Pinpoint the cell where the given text exists, returning its (X, Y) midpoint coordinate. 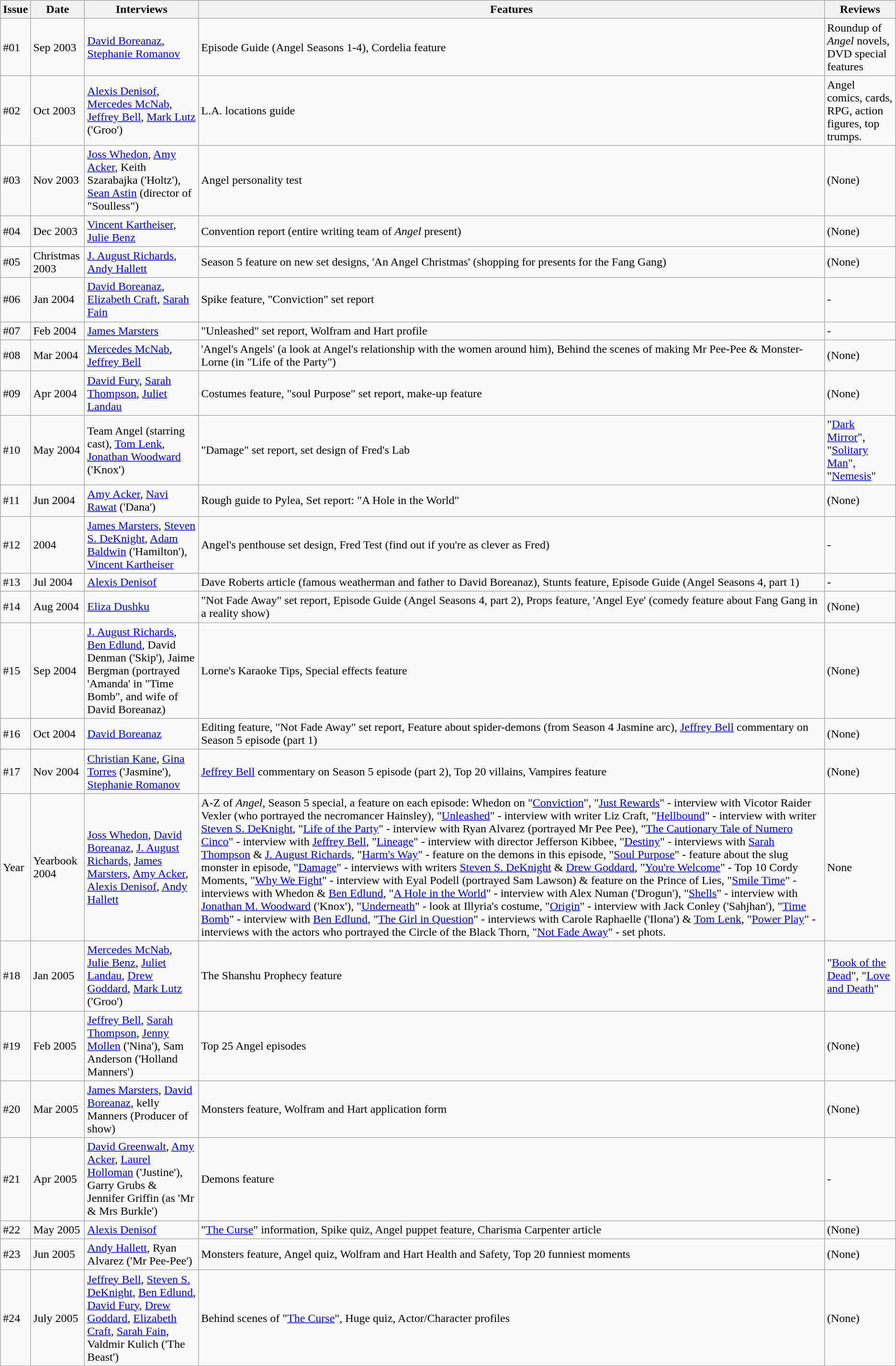
Joss Whedon, David Boreanaz, J. August Richards, James Marsters, Amy Acker, Alexis Denisof, Andy Hallett (142, 867)
J. August Richards, Ben Edlund, David Denman ('Skip'), Jaime Bergman (portrayed 'Amanda' in "Time Bomb", and wife of David Boreanaz) (142, 671)
David Boreanaz, Stephanie Romanov (142, 47)
July 2005 (57, 1318)
2004 (57, 545)
Top 25 Angel episodes (512, 1046)
Convention report (entire writing team of Angel present) (512, 231)
#06 (15, 300)
James Marsters, David Boreanaz, kelly Manners (Producer of show) (142, 1109)
#01 (15, 47)
#12 (15, 545)
#20 (15, 1109)
#19 (15, 1046)
Jul 2004 (57, 582)
Features (512, 10)
Demons feature (512, 1179)
Costumes feature, "soul Purpose" set report, make-up feature (512, 393)
Feb 2004 (57, 331)
#13 (15, 582)
Sep 2004 (57, 671)
Aug 2004 (57, 607)
Nov 2003 (57, 180)
#11 (15, 501)
James Marsters, Steven S. DeKnight, Adam Baldwin ('Hamilton'), Vincent Kartheiser (142, 545)
Interviews (142, 10)
#04 (15, 231)
Christmas 2003 (57, 262)
J. August Richards, Andy Hallett (142, 262)
James Marsters (142, 331)
David Fury, Sarah Thompson, Juliet Landau (142, 393)
#21 (15, 1179)
Jun 2005 (57, 1254)
#08 (15, 355)
Dave Roberts article (famous weatherman and father to David Boreanaz), Stunts feature, Episode Guide (Angel Seasons 4, part 1) (512, 582)
Jeffrey Bell commentary on Season 5 episode (part 2), Top 20 villains, Vampires feature (512, 772)
Spike feature, "Conviction" set report (512, 300)
Oct 2003 (57, 111)
Date (57, 10)
Andy Hallett, Ryan Alvarez ('Mr Pee-Pee') (142, 1254)
#14 (15, 607)
#18 (15, 976)
Apr 2004 (57, 393)
Issue (15, 10)
David Greenwalt, Amy Acker, Laurel Holloman ('Justine'), Garry Grubs & Jennifer Griffin (as 'Mr & Mrs Burkle') (142, 1179)
Jan 2004 (57, 300)
Angel comics, cards, RPG, action figures, top trumps. (860, 111)
#09 (15, 393)
The Shanshu Prophecy feature (512, 976)
#22 (15, 1230)
Oct 2004 (57, 734)
"Book of the Dead", "Love and Death" (860, 976)
Angel personality test (512, 180)
Mercedes McNab, Jeffrey Bell (142, 355)
Eliza Dushku (142, 607)
"Dark Mirror", "Solitary Man", "Nemesis" (860, 450)
Mercedes McNab, Julie Benz, Juliet Landau, Drew Goddard, Mark Lutz ('Groo') (142, 976)
Yearbook 2004 (57, 867)
David Boreanaz, Elizabeth Craft, Sarah Fain (142, 300)
#24 (15, 1318)
Monsters feature, Wolfram and Hart application form (512, 1109)
#02 (15, 111)
Reviews (860, 10)
Alexis Denisof, Mercedes McNab, Jeffrey Bell, Mark Lutz ('Groo') (142, 111)
#10 (15, 450)
#03 (15, 180)
"The Curse" information, Spike quiz, Angel puppet feature, Charisma Carpenter article (512, 1230)
L.A. locations guide (512, 111)
#16 (15, 734)
Sep 2003 (57, 47)
Feb 2005 (57, 1046)
Team Angel (starring cast), Tom Lenk, Jonathan Woodward ('Knox') (142, 450)
Rough guide to Pylea, Set report: "A Hole in the World" (512, 501)
#15 (15, 671)
Amy Acker, Navi Rawat ('Dana') (142, 501)
David Boreanaz (142, 734)
Episode Guide (Angel Seasons 1-4), Cordelia feature (512, 47)
May 2005 (57, 1230)
Apr 2005 (57, 1179)
Jeffrey Bell, Steven S. DeKnight, Ben Edlund, David Fury, Drew Goddard, Elizabeth Craft, Sarah Fain, Valdmir Kulich ('The Beast') (142, 1318)
"Not Fade Away" set report, Episode Guide (Angel Seasons 4, part 2), Props feature, 'Angel Eye' (comedy feature about Fang Gang in a reality show) (512, 607)
Dec 2003 (57, 231)
#23 (15, 1254)
"Unleashed" set report, Wolfram and Hart profile (512, 331)
Christian Kane, Gina Torres ('Jasmine'), Stephanie Romanov (142, 772)
Mar 2005 (57, 1109)
None (860, 867)
"Damage" set report, set design of Fred's Lab (512, 450)
Vincent Kartheiser, Julie Benz (142, 231)
Year (15, 867)
Roundup of Angel novels, DVD special features (860, 47)
#17 (15, 772)
#07 (15, 331)
Behind scenes of "The Curse", Huge quiz, Actor/Character profiles (512, 1318)
#05 (15, 262)
Jeffrey Bell, Sarah Thompson, Jenny Mollen ('Nina'), Sam Anderson ('Holland Manners') (142, 1046)
Season 5 feature on new set designs, 'An Angel Christmas' (shopping for presents for the Fang Gang) (512, 262)
Joss Whedon, Amy Acker, Keith Szarabajka ('Holtz'), Sean Astin (director of "Soulless") (142, 180)
Lorne's Karaoke Tips, Special effects feature (512, 671)
Monsters feature, Angel quiz, Wolfram and Hart Health and Safety, Top 20 funniest moments (512, 1254)
Nov 2004 (57, 772)
Mar 2004 (57, 355)
Angel's penthouse set design, Fred Test (find out if you're as clever as Fred) (512, 545)
Jan 2005 (57, 976)
May 2004 (57, 450)
Jun 2004 (57, 501)
